Identify which cell holds the provided text, then report its (X, Y) central coordinate. 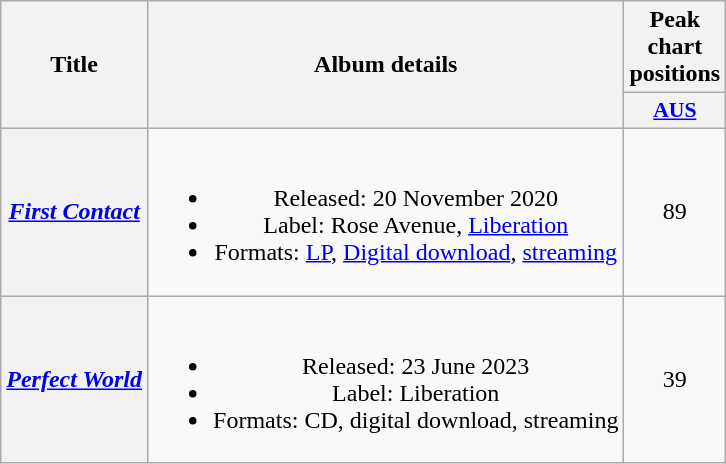
89 (675, 212)
Peak chart positions (675, 47)
Released: 20 November 2020Label: Rose Avenue, LiberationFormats: LP, Digital download, streaming (386, 212)
39 (675, 380)
AUS (675, 111)
Title (74, 65)
Perfect World (74, 380)
Released: 23 June 2023Label: LiberationFormats: CD, digital download, streaming (386, 380)
Album details (386, 65)
First Contact (74, 212)
